Identify which cell holds the provided text, then report its (x, y) central coordinate. 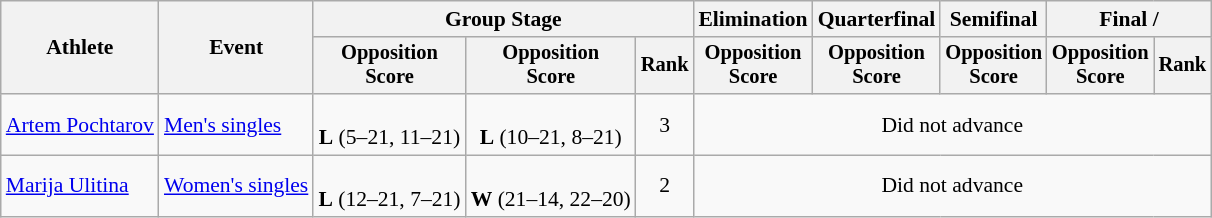
Group Stage (503, 19)
Athlete (80, 48)
2 (665, 186)
Women's singles (236, 186)
Quarterfinal (877, 19)
Artem Pochtarov (80, 124)
L (12–21, 7–21) (389, 186)
L (10–21, 8–21) (551, 124)
Final / (1129, 19)
Semifinal (994, 19)
Elimination (752, 19)
W (21–14, 22–20) (551, 186)
L (5–21, 11–21) (389, 124)
Event (236, 48)
3 (665, 124)
Marija Ulitina (80, 186)
Men's singles (236, 124)
